Provide the (X, Y) coordinate of the cell's center where the given text is located.  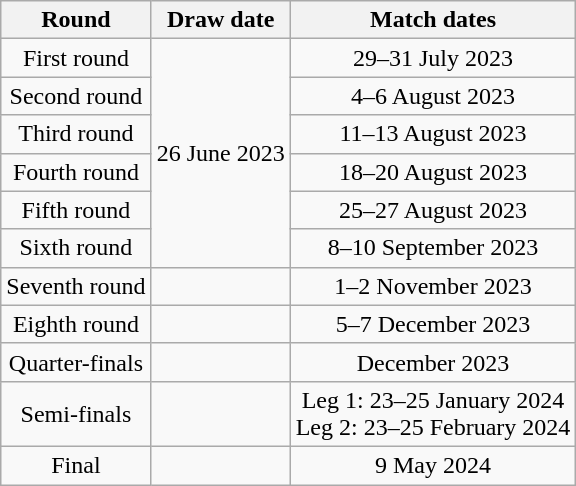
8–10 September 2023 (433, 248)
Final (76, 465)
December 2023 (433, 362)
26 June 2023 (220, 153)
4–6 August 2023 (433, 96)
Second round (76, 96)
Third round (76, 134)
5–7 December 2023 (433, 324)
Round (76, 20)
Seventh round (76, 286)
Draw date (220, 20)
Sixth round (76, 248)
9 May 2024 (433, 465)
1–2 November 2023 (433, 286)
11–13 August 2023 (433, 134)
Quarter-finals (76, 362)
Match dates (433, 20)
29–31 July 2023 (433, 58)
First round (76, 58)
18–20 August 2023 (433, 172)
Fifth round (76, 210)
Semi-finals (76, 414)
Leg 1: 23–25 January 2024Leg 2: 23–25 February 2024 (433, 414)
Eighth round (76, 324)
25–27 August 2023 (433, 210)
Fourth round (76, 172)
